Extract the (X, Y) coordinate from the center of the cell holding the provided text.  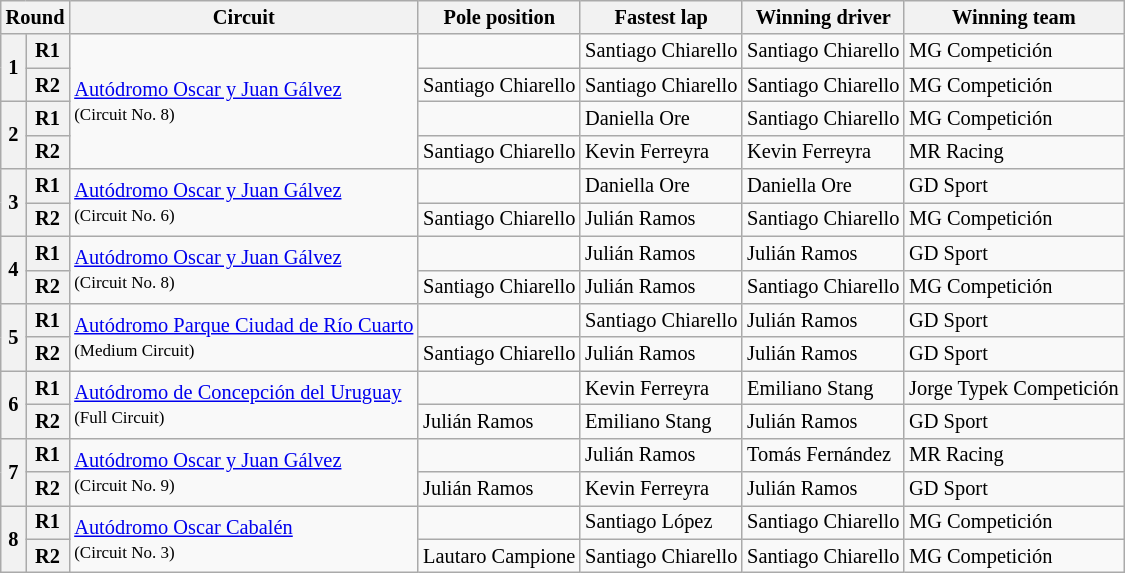
8 (14, 538)
Winning driver (823, 17)
5 (14, 336)
Winning team (1014, 17)
Round (36, 17)
Fastest lap (661, 17)
6 (14, 404)
Circuit (244, 17)
2 (14, 134)
Jorge Typek Competición (1014, 388)
Autódromo Oscar Cabalén(Circuit No. 3) (244, 538)
3 (14, 202)
Santiago López (661, 522)
Autódromo de Concepción del Uruguay(Full Circuit) (244, 404)
Autódromo Oscar y Juan Gálvez(Circuit No. 6) (244, 202)
Pole position (499, 17)
Autódromo Oscar y Juan Gálvez(Circuit No. 9) (244, 472)
1 (14, 68)
Tomás Fernández (823, 455)
4 (14, 270)
Lautaro Campione (499, 556)
7 (14, 472)
Autódromo Parque Ciudad de Río Cuarto(Medium Circuit) (244, 336)
